Identify which cell holds the provided text, then report its [x, y] central coordinate. 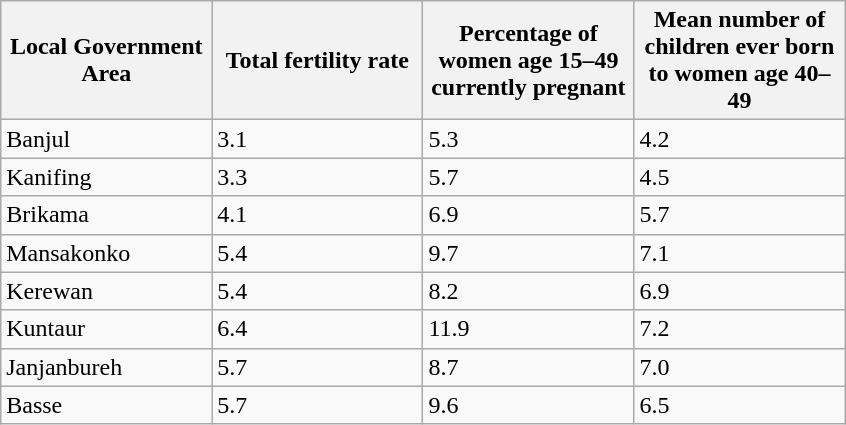
Mansakonko [106, 253]
7.0 [740, 367]
Brikama [106, 215]
Janjanbureh [106, 367]
8.2 [528, 291]
Percentage of women age 15–49 currently pregnant [528, 60]
Total fertility rate [318, 60]
Mean number of children ever born to women age 40–49 [740, 60]
3.3 [318, 177]
5.3 [528, 139]
9.6 [528, 405]
6.5 [740, 405]
7.1 [740, 253]
11.9 [528, 329]
4.5 [740, 177]
3.1 [318, 139]
9.7 [528, 253]
Kerewan [106, 291]
8.7 [528, 367]
4.1 [318, 215]
4.2 [740, 139]
Kuntaur [106, 329]
6.4 [318, 329]
Basse [106, 405]
Kanifing [106, 177]
Local Government Area [106, 60]
7.2 [740, 329]
Banjul [106, 139]
